Search for the cell housing the specified text and yield its [X, Y] center coordinate. 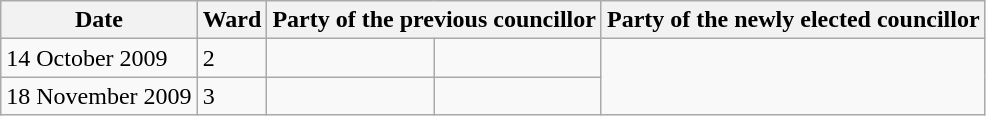
3 [232, 96]
2 [232, 58]
Party of the previous councillor [434, 20]
Date [99, 20]
14 October 2009 [99, 58]
Party of the newly elected councillor [793, 20]
18 November 2009 [99, 96]
Ward [232, 20]
